Return [X, Y] of the center of cell containing provided text 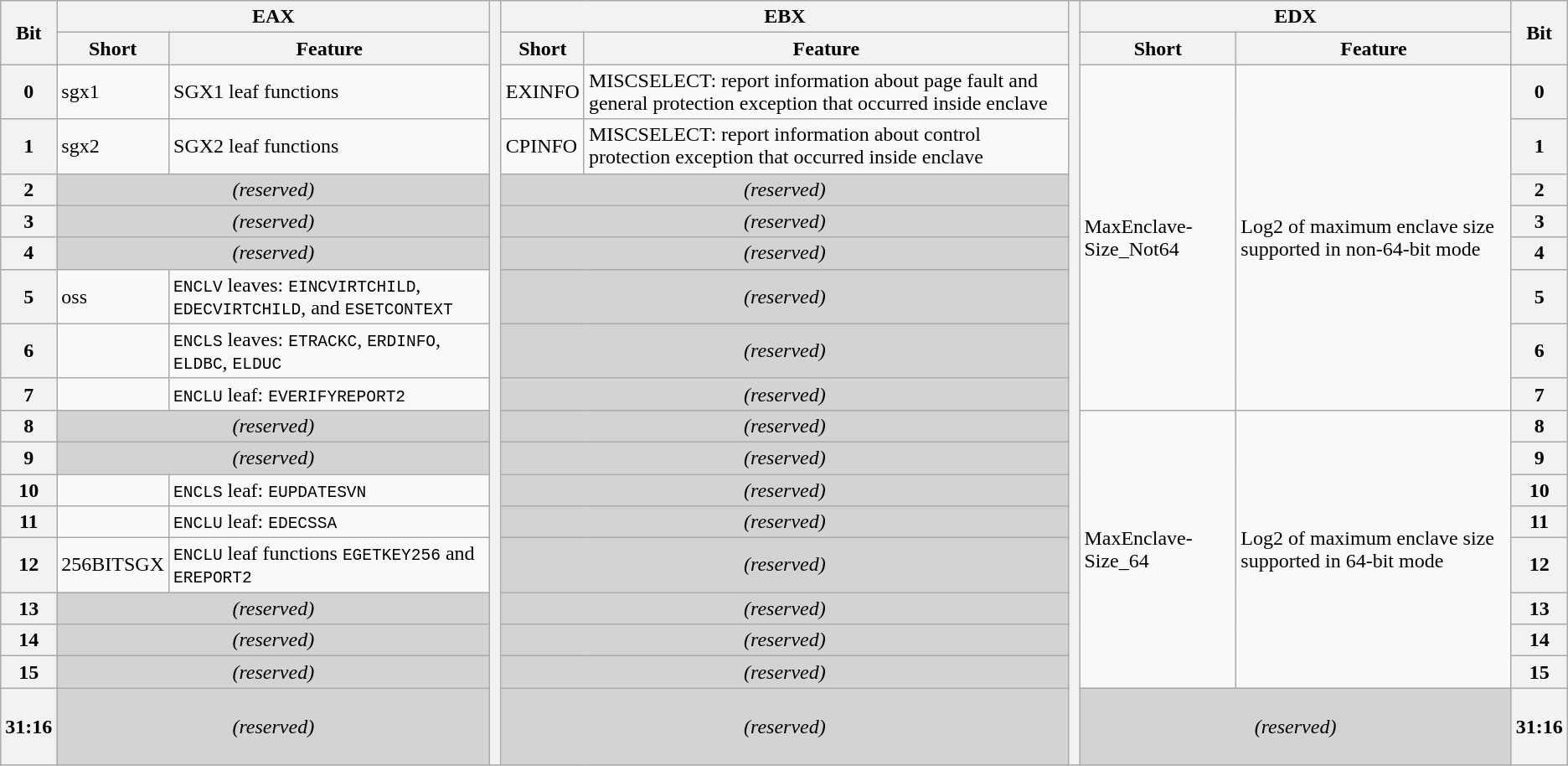
MaxEnclave­Size_64 [1158, 549]
EBX [784, 17]
SGX1 leaf functions [330, 92]
Log2 of maximum enclave size supported in 64-bit mode [1374, 549]
ENCLV leaves: EINCVIRTCHILD, EDECVIRTCHILD, and ESETCONTEXT [330, 297]
ENCLS leaves: ETRACKC, ERDINFO, ELDBC, ELDUC [330, 350]
CPINFO [543, 146]
oss [113, 297]
MaxEnclave­Size_Not64 [1158, 237]
SGX2 leaf functions [330, 146]
Log2 of maximum enclave size supported in non-64-bit mode [1374, 237]
ENCLU leaf: EVERIFYREPORT2 [330, 394]
sgx1 [113, 92]
MISCSELECT: report information about page fault and general protection exception that occurred inside enclave [826, 92]
sgx2 [113, 146]
EXINFO [543, 92]
ENCLU leaf: EDECSSA [330, 522]
MISCSELECT: report information about control protection exception that occurred inside enclave [826, 146]
ENCLU leaf functions EGETKEY256 and EREPORT2 [330, 565]
EAX [273, 17]
EDX [1295, 17]
256BITSGX [113, 565]
ENCLS leaf: EUPDATESVN [330, 490]
